Capture the cell that displays the provided text and extract its (x, y) central coordinate. 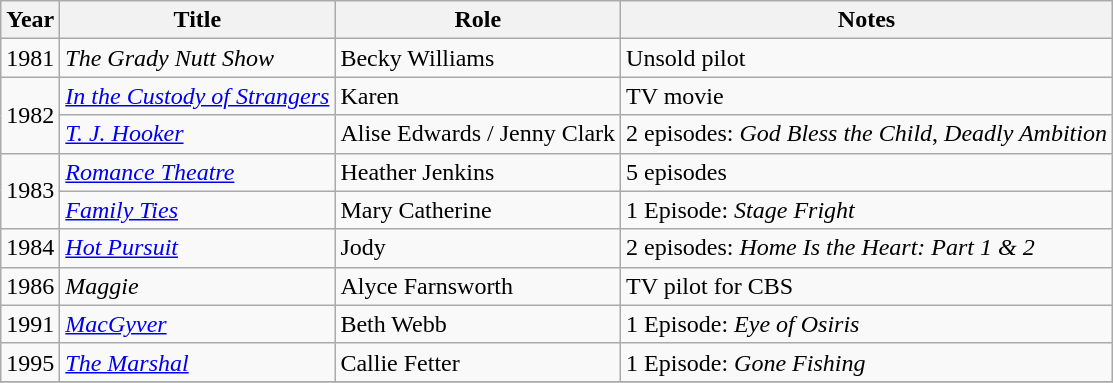
1984 (30, 248)
In the Custody of Strangers (198, 96)
Maggie (198, 286)
1991 (30, 324)
Year (30, 20)
The Marshal (198, 362)
The Grady Nutt Show (198, 58)
1986 (30, 286)
MacGyver (198, 324)
Beth Webb (478, 324)
1995 (30, 362)
1 Episode: Gone Fishing (867, 362)
Alise Edwards / Jenny Clark (478, 134)
Mary Catherine (478, 210)
Jody (478, 248)
5 episodes (867, 172)
Family Ties (198, 210)
Romance Theatre (198, 172)
Becky Williams (478, 58)
1 Episode: Eye of Osiris (867, 324)
Heather Jenkins (478, 172)
Role (478, 20)
2 episodes: Home Is the Heart: Part 1 & 2 (867, 248)
Karen (478, 96)
1981 (30, 58)
TV movie (867, 96)
1 Episode: Stage Fright (867, 210)
1983 (30, 191)
Title (198, 20)
2 episodes: God Bless the Child, Deadly Ambition (867, 134)
Notes (867, 20)
TV pilot for CBS (867, 286)
Callie Fetter (478, 362)
Unsold pilot (867, 58)
T. J. Hooker (198, 134)
1982 (30, 115)
Hot Pursuit (198, 248)
Alyce Farnsworth (478, 286)
